Search for the cell housing the specified text and yield its (x, y) center coordinate. 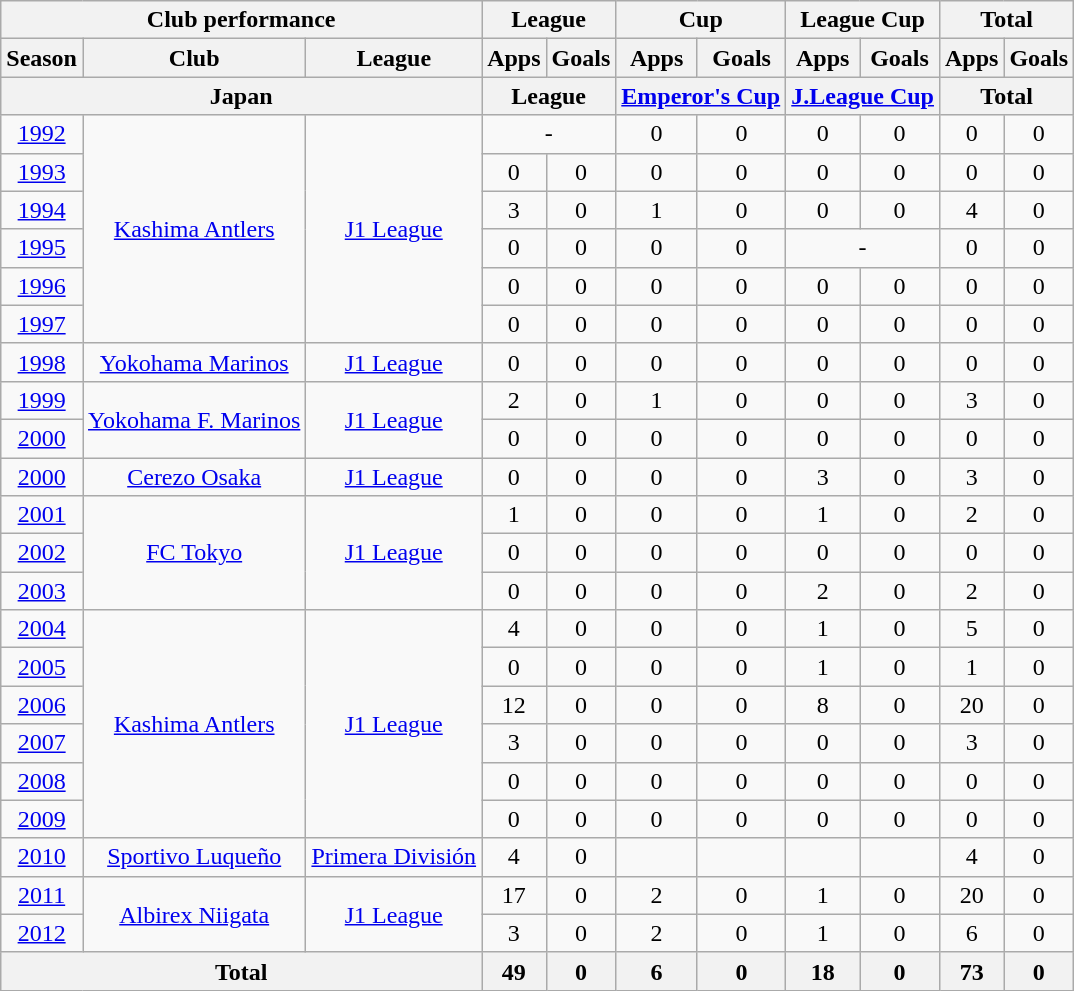
18 (823, 971)
Yokohama Marinos (194, 362)
2009 (42, 819)
Yokohama F. Marinos (194, 419)
League Cup (863, 20)
Season (42, 58)
Cup (701, 20)
8 (823, 705)
Albirex Niigata (194, 914)
17 (514, 895)
1992 (42, 134)
Primera División (394, 857)
1994 (42, 210)
2005 (42, 667)
Japan (242, 96)
2012 (42, 933)
J.League Cup (863, 96)
5 (971, 629)
Club performance (242, 20)
2004 (42, 629)
Sportivo Luqueño (194, 857)
Emperor's Cup (701, 96)
2010 (42, 857)
FC Tokyo (194, 553)
2002 (42, 553)
49 (514, 971)
1995 (42, 248)
1999 (42, 400)
1998 (42, 362)
2001 (42, 515)
2003 (42, 591)
1996 (42, 286)
2008 (42, 781)
2006 (42, 705)
12 (514, 705)
Club (194, 58)
2011 (42, 895)
Cerezo Osaka (194, 477)
1997 (42, 324)
2007 (42, 743)
73 (971, 971)
1993 (42, 172)
